Detect which cell encompasses the target text, then output its (X, Y) center coordinate. 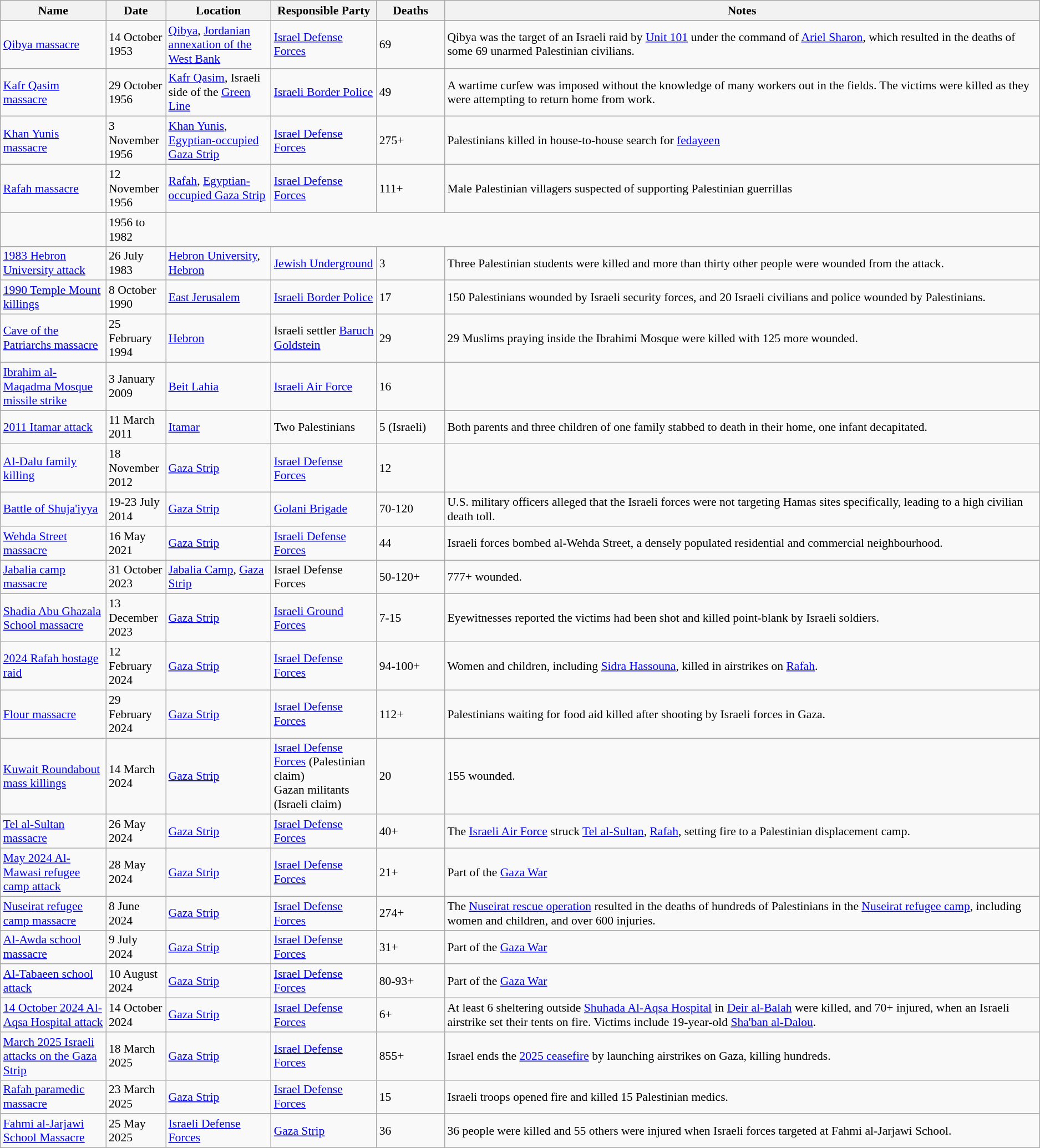
Jewish Underground (324, 263)
U.S. military officers alleged that the Israeli forces were not targeting Hamas sites specifically, leading to a high civilian death toll. (742, 509)
23 March 2025 (136, 1097)
29 (410, 338)
11 March 2011 (136, 427)
8 October 1990 (136, 297)
Palestinians killed in house-to-house search for fedayeen (742, 141)
Nuseirat refugee camp massacre (53, 913)
1990 Temple Mount killings (53, 297)
111+ (410, 189)
Two Palestinians (324, 427)
Three Palestinian students were killed and more than thirty other people were wounded from the attack. (742, 263)
Qibya, Jordanian annexation of the West Bank (218, 44)
10 August 2024 (136, 982)
18 March 2025 (136, 1056)
14 October 1953 (136, 44)
36 (410, 1131)
14 March 2024 (136, 776)
6+ (410, 1015)
Eyewitnesses reported the victims had been shot and killed point-blank by Israeli soldiers. (742, 618)
Itamar (218, 427)
Golani Brigade (324, 509)
The Israeli Air Force struck Tel al-Sultan, Rafah, setting fire to a Palestinian displacement camp. (742, 832)
26 July 1983 (136, 263)
16 May 2021 (136, 543)
25 May 2025 (136, 1131)
Deaths (410, 11)
777+ wounded. (742, 577)
Women and children, including Sidra Hassouna, killed in airstrikes on Rafah. (742, 667)
3 (410, 263)
18 November 2012 (136, 468)
Israel ends the 2025 ceasefire by launching airstrikes on Gaza, killing hundreds. (742, 1056)
44 (410, 543)
Responsible Party (324, 11)
Khan Yunis massacre (53, 141)
Al-Awda school massacre (53, 947)
Qibya massacre (53, 44)
Hebron University, Hebron (218, 263)
3 January 2009 (136, 386)
Israeli Ground Forces (324, 618)
13 December 2023 (136, 618)
Israeli forces bombed al-Wehda Street, a densely populated residential and commercial neighbourhood. (742, 543)
80-93+ (410, 982)
21+ (410, 873)
Tel al-Sultan massacre (53, 832)
Israeli troops opened fire and killed 15 Palestinian medics. (742, 1097)
2011 Itamar attack (53, 427)
Kafr Qasim massacre (53, 92)
12 (410, 468)
3 November 1956 (136, 141)
Fahmi al-Jarjawi School Massacre (53, 1131)
49 (410, 92)
150 Palestinians wounded by Israeli security forces, and 20 Israeli civilians and police wounded by Palestinians. (742, 297)
25 February 1994 (136, 338)
1983 Hebron University attack (53, 263)
17 (410, 297)
14 October 2024 (136, 1015)
29 October 1956 (136, 92)
12 November 1956 (136, 189)
155 wounded. (742, 776)
Khan Yunis, Egyptian-occupied Gaza Strip (218, 141)
112+ (410, 714)
East Jerusalem (218, 297)
May 2024 Al-Mawasi refugee camp attack (53, 873)
7-15 (410, 618)
Rafah massacre (53, 189)
Notes (742, 11)
70-120 (410, 509)
Al-Tabaeen school attack (53, 982)
Battle of Shuja'iyya (53, 509)
Location (218, 11)
29 Muslims praying inside the Ibrahimi Mosque were killed with 125 more wounded. (742, 338)
Flour massacre (53, 714)
Kafr Qasim, Israeli side of the Green Line (218, 92)
Jabalia camp massacre (53, 577)
8 June 2024 (136, 913)
29 February 2024 (136, 714)
Both parents and three children of one family stabbed to death in their home, one infant decapitated. (742, 427)
94-100+ (410, 667)
19-23 July 2014 (136, 509)
36 people were killed and 55 others were injured when Israeli forces targeted at Fahmi al-Jarjawi School. (742, 1131)
Jabalia Camp, Gaza Strip (218, 577)
Israeli settler Baruch Goldstein (324, 338)
Hebron (218, 338)
31 October 2023 (136, 577)
Cave of the Patriarchs massacre (53, 338)
40+ (410, 832)
275+ (410, 141)
16 (410, 386)
855+ (410, 1056)
Kuwait Roundabout mass killings (53, 776)
274+ (410, 913)
Beit Lahia (218, 386)
50-120+ (410, 577)
12 February 2024 (136, 667)
2024 Rafah hostage raid (53, 667)
Wehda Street massacre (53, 543)
26 May 2024 (136, 832)
15 (410, 1097)
Israeli Air Force (324, 386)
Israel Defense Forces (Palestinian claim)Gazan militants (Israeli claim) (324, 776)
28 May 2024 (136, 873)
Palestinians waiting for food aid killed after shooting by Israeli forces in Gaza. (742, 714)
March 2025 Israeli attacks on the Gaza Strip (53, 1056)
14 October 2024 Al-Aqsa Hospital attack (53, 1015)
9 July 2024 (136, 947)
Ibrahim al-Maqadma Mosque missile strike (53, 386)
20 (410, 776)
Rafah paramedic massacre (53, 1097)
Date (136, 11)
Rafah, Egyptian-occupied Gaza Strip (218, 189)
69 (410, 44)
Name (53, 11)
31+ (410, 947)
Al-Dalu family killing (53, 468)
1956 to 1982 (136, 230)
Male Palestinian villagers suspected of supporting Palestinian guerrillas (742, 189)
Shadia Abu Ghazala School massacre (53, 618)
5 (Israeli) (410, 427)
